Return [x, y] of the center of cell containing provided text 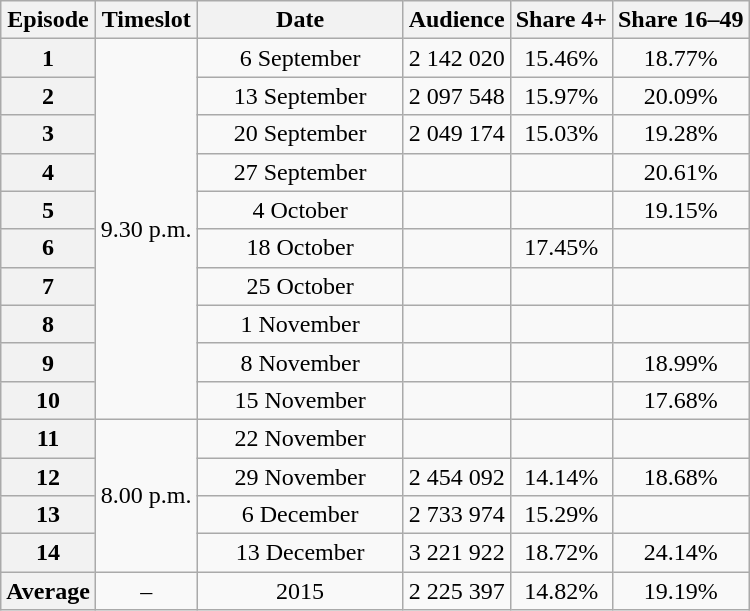
8 [48, 324]
Timeslot [146, 20]
12 [48, 477]
8.00 p.m. [146, 495]
11 [48, 438]
25 October [300, 286]
20 September [300, 134]
18.99% [680, 362]
27 September [300, 172]
8 November [300, 362]
7 [48, 286]
15.03% [561, 134]
2015 [300, 591]
15.29% [561, 515]
18.72% [561, 553]
18.77% [680, 58]
22 November [300, 438]
6 [48, 248]
2 225 397 [456, 591]
17.45% [561, 248]
15 November [300, 400]
18 October [300, 248]
Date [300, 20]
15.46% [561, 58]
19.19% [680, 591]
4 [48, 172]
13 September [300, 96]
20.09% [680, 96]
6 September [300, 58]
9.30 p.m. [146, 230]
4 October [300, 210]
9 [48, 362]
2 [48, 96]
2 454 092 [456, 477]
14.82% [561, 591]
2 097 548 [456, 96]
29 November [300, 477]
3 221 922 [456, 553]
2 142 020 [456, 58]
Average [48, 591]
1 November [300, 324]
13 [48, 515]
3 [48, 134]
Episode [48, 20]
14 [48, 553]
Share 16–49 [680, 20]
18.68% [680, 477]
5 [48, 210]
19.28% [680, 134]
Audience [456, 20]
20.61% [680, 172]
– [146, 591]
10 [48, 400]
2 049 174 [456, 134]
2 733 974 [456, 515]
19.15% [680, 210]
6 December [300, 515]
13 December [300, 553]
17.68% [680, 400]
15.97% [561, 96]
24.14% [680, 553]
Share 4+ [561, 20]
1 [48, 58]
14.14% [561, 477]
